Extract the [X, Y] coordinate from the center of the cell holding the provided text.  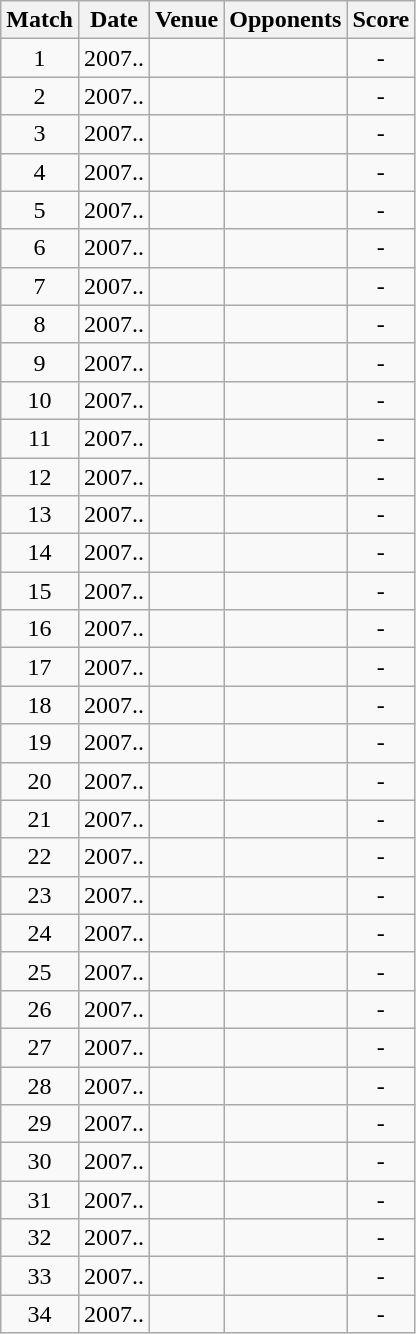
22 [40, 857]
33 [40, 1276]
11 [40, 438]
6 [40, 248]
4 [40, 172]
16 [40, 629]
15 [40, 591]
12 [40, 477]
25 [40, 971]
27 [40, 1047]
5 [40, 210]
19 [40, 743]
Date [114, 20]
28 [40, 1085]
7 [40, 286]
32 [40, 1238]
20 [40, 781]
26 [40, 1009]
Venue [187, 20]
1 [40, 58]
14 [40, 553]
13 [40, 515]
Opponents [286, 20]
9 [40, 362]
8 [40, 324]
31 [40, 1200]
30 [40, 1162]
24 [40, 933]
21 [40, 819]
10 [40, 400]
18 [40, 705]
Score [381, 20]
Match [40, 20]
23 [40, 895]
34 [40, 1314]
2 [40, 96]
17 [40, 667]
29 [40, 1124]
3 [40, 134]
